Find where the given text appears and provide that cell's center as (x, y) coordinate. 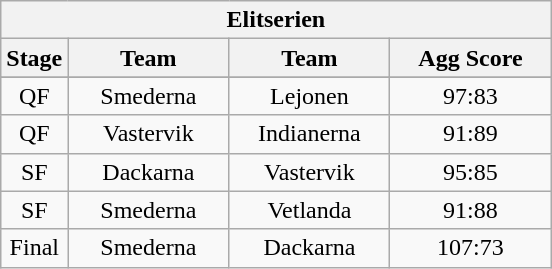
Vetlanda (310, 210)
Elitserien (276, 20)
91:88 (470, 210)
Final (34, 248)
91:89 (470, 134)
Stage (34, 58)
Lejonen (310, 96)
107:73 (470, 248)
Indianerna (310, 134)
97:83 (470, 96)
Agg Score (470, 58)
95:85 (470, 172)
